Detect which cell encompasses the target text, then output its [x, y] center coordinate. 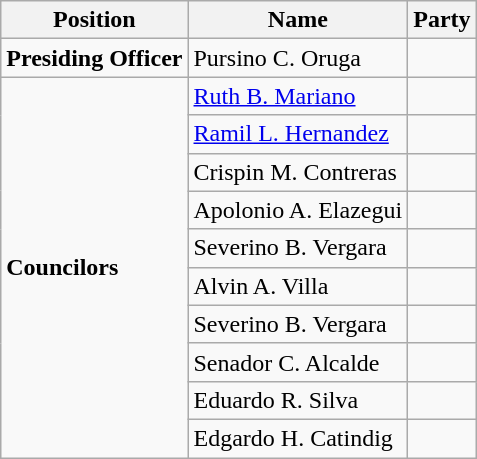
Senador C. Alcalde [298, 362]
Presiding Officer [94, 58]
Councilors [94, 268]
Name [298, 20]
Eduardo R. Silva [298, 400]
Ramil L. Hernandez [298, 134]
Party [442, 20]
Pursino C. Oruga [298, 58]
Edgardo H. Catindig [298, 438]
Ruth B. Mariano [298, 96]
Apolonio A. Elazegui [298, 210]
Alvin A. Villa [298, 286]
Crispin M. Contreras [298, 172]
Position [94, 20]
